Find where the given text appears and provide that cell's center as [x, y] coordinate. 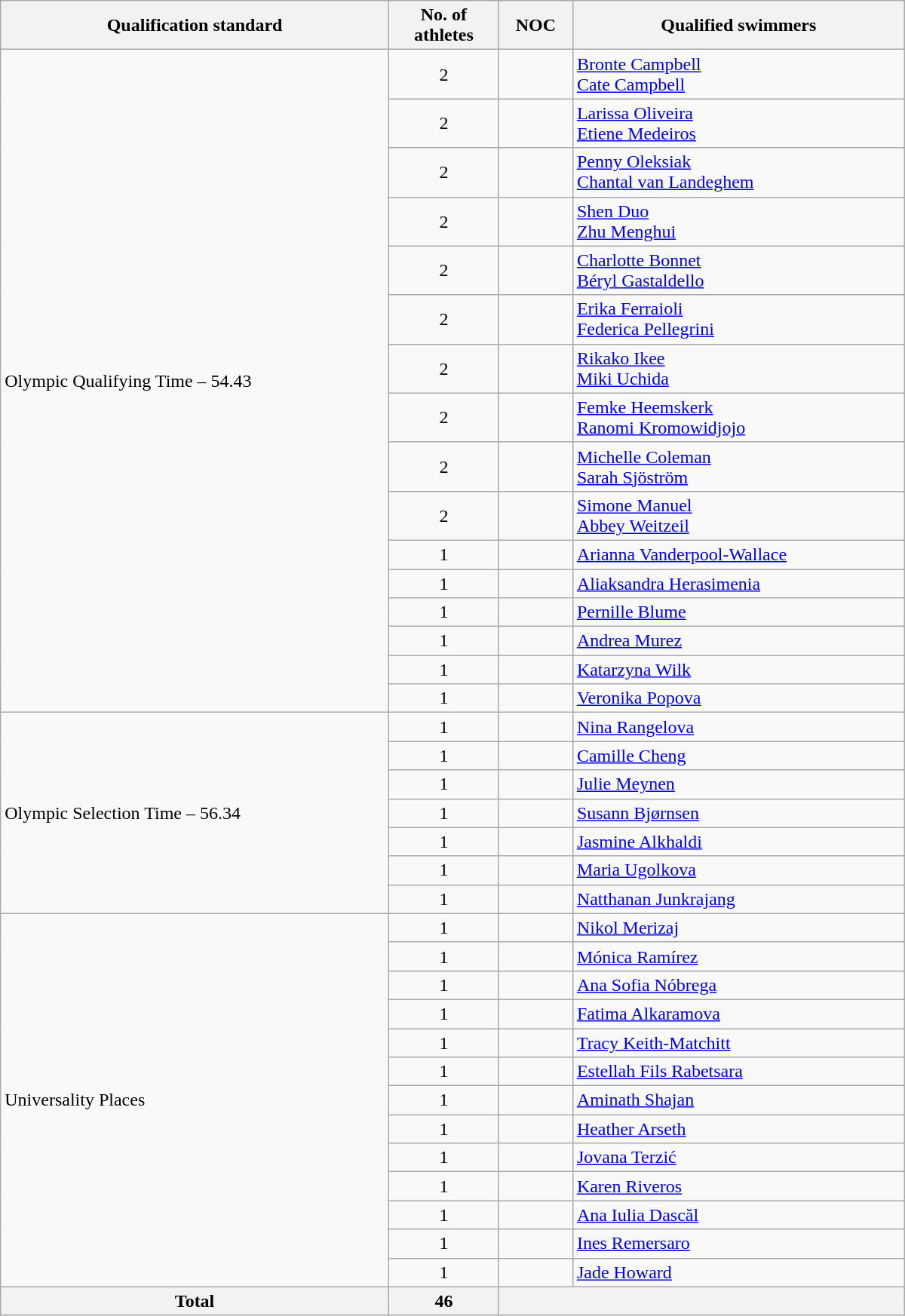
Arianna Vanderpool-Wallace [738, 554]
Mónica Ramírez [738, 956]
Heather Arseth [738, 1129]
Ana Sofia Nóbrega [738, 985]
Olympic Selection Time – 56.34 [195, 813]
Universality Places [195, 1100]
Maria Ugolkova [738, 870]
Aliaksandra Herasimenia [738, 583]
Natthanan Junkrajang [738, 899]
Charlotte BonnetBéryl Gastaldello [738, 270]
Veronika Popova [738, 698]
Michelle ColemanSarah Sjöström [738, 466]
Ines Remersaro [738, 1244]
Rikako IkeeMiki Uchida [738, 368]
Olympic Qualifying Time – 54.43 [195, 382]
Nina Rangelova [738, 727]
Shen DuoZhu Menghui [738, 222]
Bronte CampbellCate Campbell [738, 74]
Simone ManuelAbbey Weitzeil [738, 516]
No. of athletes [443, 26]
NOC [535, 26]
Karen Riveros [738, 1186]
Tracy Keith-Matchitt [738, 1043]
Susann Bjørnsen [738, 813]
Jasmine Alkhaldi [738, 842]
Penny OleksiakChantal van Landeghem [738, 172]
Total [195, 1301]
Estellah Fils Rabetsara [738, 1072]
46 [443, 1301]
Qualified swimmers [738, 26]
Femke HeemskerkRanomi Kromowidjojo [738, 418]
Larissa OliveiraEtiene Medeiros [738, 124]
Andrea Murez [738, 641]
Jade Howard [738, 1272]
Nikol Merizaj [738, 928]
Ana Iulia Dascăl [738, 1215]
Camille Cheng [738, 756]
Fatima Alkaramova [738, 1014]
Katarzyna Wilk [738, 670]
Pernille Blume [738, 612]
Jovana Terzić [738, 1158]
Erika FerraioliFederica Pellegrini [738, 320]
Qualification standard [195, 26]
Julie Meynen [738, 784]
Aminath Shajan [738, 1100]
